Pinpoint the cell where the given text exists, returning its [X, Y] midpoint coordinate. 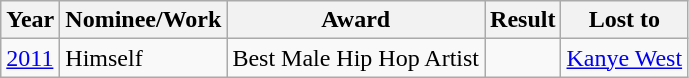
2011 [30, 58]
Result [523, 20]
Himself [144, 58]
Nominee/Work [144, 20]
Year [30, 20]
Award [356, 20]
Kanye West [624, 58]
Lost to [624, 20]
Best Male Hip Hop Artist [356, 58]
